Scan for the cell matching the given text and deliver its (X, Y) coordinate at center. 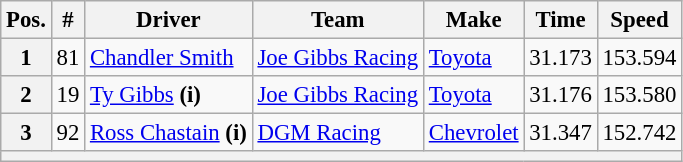
DGM Racing (338, 133)
92 (68, 133)
19 (68, 95)
2 (26, 95)
3 (26, 133)
31.176 (560, 95)
152.742 (640, 133)
Make (473, 20)
Speed (640, 20)
Ross Chastain (i) (169, 133)
Pos. (26, 20)
153.594 (640, 58)
Driver (169, 20)
31.347 (560, 133)
Chevrolet (473, 133)
Team (338, 20)
# (68, 20)
Ty Gibbs (i) (169, 95)
1 (26, 58)
153.580 (640, 95)
Time (560, 20)
31.173 (560, 58)
Chandler Smith (169, 58)
81 (68, 58)
